Return the [x, y] coordinate for the center point of the cell that contains the specified text.  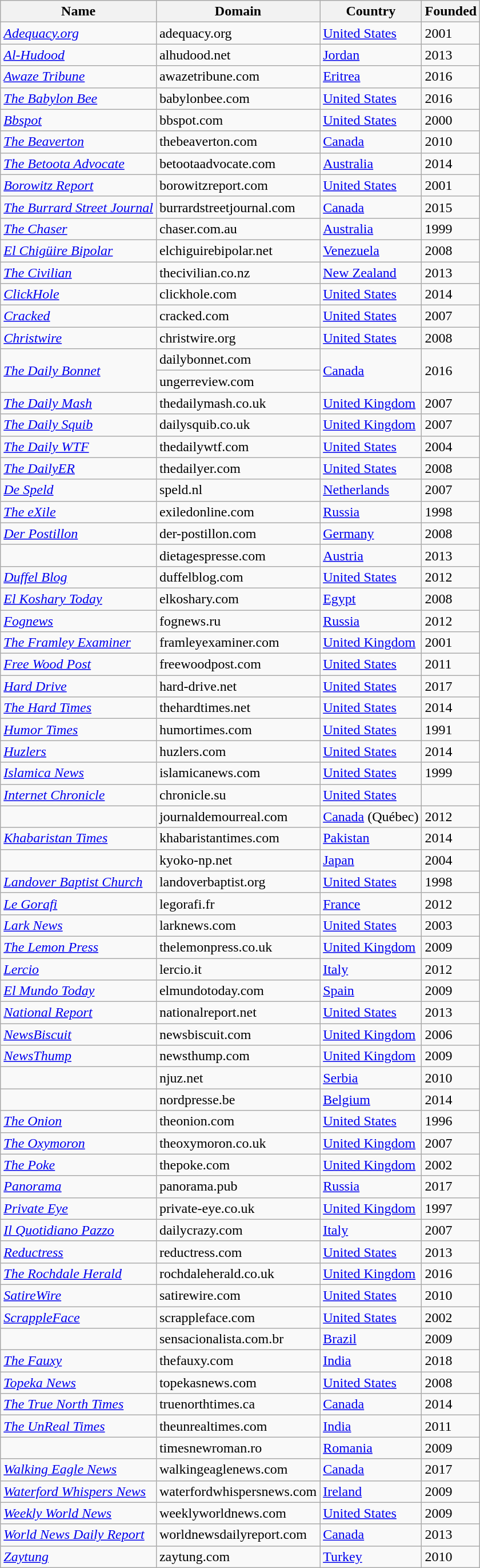
1997 [451, 1208]
speld.nl [238, 490]
timesnewroman.ro [238, 1448]
El Mundo Today [79, 991]
The Poke [79, 1165]
Free Wood Post [79, 664]
The True North Times [79, 1404]
khabaristantimes.com [238, 838]
NewsThump [79, 1056]
Borowitz Report [79, 185]
Egypt [371, 599]
elchiguirebipolar.net [238, 250]
2018 [451, 1361]
The Beaverton [79, 142]
humortimes.com [238, 730]
awazetribune.com [238, 77]
fognews.ru [238, 620]
NewsBiscuit [79, 1034]
Zaytung [79, 1557]
1996 [451, 1121]
dailysquib.co.uk [238, 425]
The Oxymoron [79, 1143]
lercio.it [238, 969]
theunrealtimes.com [238, 1426]
Cracked [79, 316]
der-postillon.com [238, 534]
betootaadvocate.com [238, 164]
thefauxy.com [238, 1361]
The DailyER [79, 468]
The Lemon Press [79, 947]
elkoshary.com [238, 599]
thehardtimes.net [238, 708]
duffelblog.com [238, 577]
Spain [371, 991]
islamicanews.com [238, 773]
huzlers.com [238, 751]
Adequacy.org [79, 33]
larknews.com [238, 925]
scrappleface.com [238, 1317]
The Onion [79, 1121]
Internet Chronicle [79, 795]
Private Eye [79, 1208]
Weekly World News [79, 1513]
dietagespresse.com [238, 555]
Venezuela [371, 250]
truenorthtimes.ca [238, 1404]
cracked.com [238, 316]
2003 [451, 925]
sensacionalista.com.br [238, 1339]
The Fauxy [79, 1361]
Reductress [79, 1252]
El Chigüire Bipolar [79, 250]
ungerreview.com [238, 381]
thedailywtf.com [238, 447]
World News Daily Report [79, 1535]
journaldemourreal.com [238, 817]
newsthump.com [238, 1056]
Serbia [371, 1078]
Austria [371, 555]
The Daily Mash [79, 403]
Japan [371, 860]
alhudood.net [238, 55]
clickhole.com [238, 295]
Il Quotidiano Pazzo [79, 1230]
thelemonpress.co.uk [238, 947]
Fognews [79, 620]
newsbiscuit.com [238, 1034]
walkingeaglenews.com [238, 1470]
chaser.com.au [238, 229]
elmundotoday.com [238, 991]
ScrappleFace [79, 1317]
Khabaristan Times [79, 838]
Islamica News [79, 773]
The Babylon Bee [79, 98]
dailycrazy.com [238, 1230]
reductress.com [238, 1252]
Domain [238, 11]
The Daily Bonnet [79, 371]
panorama.pub [238, 1187]
National Report [79, 1013]
rochdaleherald.co.uk [238, 1273]
2006 [451, 1034]
freewoodpost.com [238, 664]
1991 [451, 730]
Der Postillon [79, 534]
Lercio [79, 969]
Awaze Tribune [79, 77]
burrardstreetjournal.com [238, 207]
framleyexaminer.com [238, 643]
christwire.org [238, 338]
theonion.com [238, 1121]
The Rochdale Herald [79, 1273]
Huzlers [79, 751]
theoxymoron.co.uk [238, 1143]
El Koshary Today [79, 599]
legorafi.fr [238, 904]
Country [371, 11]
Walking Eagle News [79, 1470]
Canada (Québec) [371, 817]
zaytung.com [238, 1557]
Waterford Whispers News [79, 1491]
Belgium [371, 1100]
France [371, 904]
ClickHole [79, 295]
Eritrea [371, 77]
Hard Drive [79, 686]
Al-Hudood [79, 55]
thecivilian.co.nz [238, 273]
weeklyworldnews.com [238, 1513]
thepoke.com [238, 1165]
Panorama [79, 1187]
The Civilian [79, 273]
nordpresse.be [238, 1100]
The Betoota Advocate [79, 164]
satirewire.com [238, 1295]
Topeka News [79, 1383]
topekasnews.com [238, 1383]
exiledonline.com [238, 512]
Turkey [371, 1557]
Pakistan [371, 838]
The Chaser [79, 229]
njuz.net [238, 1078]
Humor Times [79, 730]
waterfordwhispersnews.com [238, 1491]
The Burrard Street Journal [79, 207]
2015 [451, 207]
babylonbee.com [238, 98]
borowitzreport.com [238, 185]
chronicle.su [238, 795]
The Daily WTF [79, 447]
Name [79, 11]
thebeaverton.com [238, 142]
worldnewsdailyreport.com [238, 1535]
bbspot.com [238, 120]
Landover Baptist Church [79, 882]
The Hard Times [79, 708]
thedailyer.com [238, 468]
Germany [371, 534]
Romania [371, 1448]
hard-drive.net [238, 686]
The UnReal Times [79, 1426]
landoverbaptist.org [238, 882]
Ireland [371, 1491]
SatireWire [79, 1295]
dailybonnet.com [238, 360]
The eXile [79, 512]
Bbspot [79, 120]
The Framley Examiner [79, 643]
Netherlands [371, 490]
New Zealand [371, 273]
Jordan [371, 55]
private-eye.co.uk [238, 1208]
Lark News [79, 925]
Brazil [371, 1339]
Duffel Blog [79, 577]
kyoko-np.net [238, 860]
adequacy.org [238, 33]
thedailymash.co.uk [238, 403]
Christwire [79, 338]
De Speld [79, 490]
2000 [451, 120]
Le Gorafi [79, 904]
Founded [451, 11]
nationalreport.net [238, 1013]
The Daily Squib [79, 425]
